Extract the (X, Y) coordinate from the center of the cell holding the provided text.  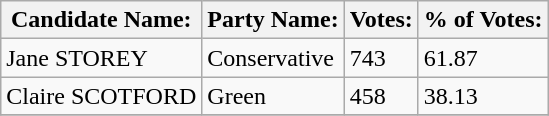
61.87 (483, 58)
Green (273, 96)
% of Votes: (483, 20)
38.13 (483, 96)
Jane STOREY (102, 58)
Conservative (273, 58)
743 (381, 58)
Claire SCOTFORD (102, 96)
Party Name: (273, 20)
458 (381, 96)
Candidate Name: (102, 20)
Votes: (381, 20)
